Output the (X, Y) coordinate of the center of the cell containing the given text.  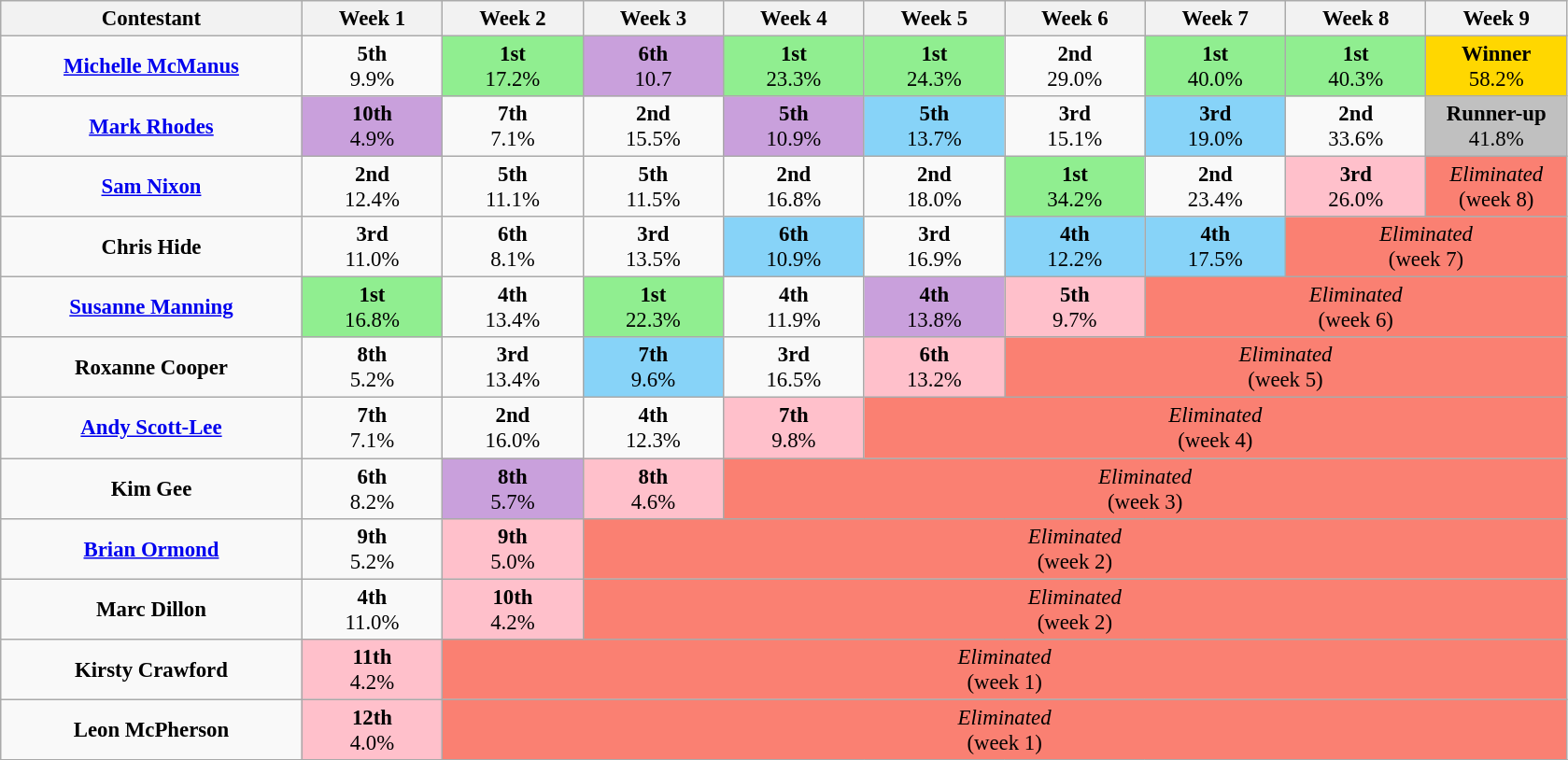
2nd29.0% (1075, 67)
1st17.2% (513, 67)
5th11.5% (653, 187)
4th11.0% (372, 609)
Andy Scott-Lee (151, 428)
Eliminated(week 7) (1427, 246)
10th4.9% (372, 127)
Eliminated(week 8) (1496, 187)
6th10.7 (653, 67)
Susanne Manning (151, 308)
4th17.5% (1215, 246)
Michelle McManus (151, 67)
5th9.7% (1075, 308)
9th5.0% (513, 549)
Leon McPherson (151, 730)
Runner-up41.8% (1496, 127)
5th9.9% (372, 67)
Winner58.2% (1496, 67)
3rd13.5% (653, 246)
1st40.0% (1215, 67)
2nd16.0% (513, 428)
8th5.2% (372, 368)
Week 3 (653, 19)
Sam Nixon (151, 187)
2nd12.4% (372, 187)
Marc Dillon (151, 609)
2nd15.5% (653, 127)
5th11.1% (513, 187)
11th4.2% (372, 669)
4th 12.3% (653, 428)
4th12.2% (1075, 246)
6th8.2% (372, 489)
Week 5 (934, 19)
7th9.8% (794, 428)
2nd18.0% (934, 187)
1st16.8% (372, 308)
3rd26.0% (1356, 187)
Week 7 (1215, 19)
Contestant (151, 19)
Week 4 (794, 19)
8th5.7% (513, 489)
Week 8 (1356, 19)
12th4.0% (372, 730)
Eliminated(week 6) (1356, 308)
4th13.4% (513, 308)
2nd33.6% (1356, 127)
1st34.2% (1075, 187)
6th8.1% (513, 246)
5th13.7% (934, 127)
1st23.3% (794, 67)
Eliminated(week 5) (1286, 368)
1st22.3% (653, 308)
4th13.8% (934, 308)
Mark Rhodes (151, 127)
Week 6 (1075, 19)
Week 2 (513, 19)
Week 1 (372, 19)
6th13.2% (934, 368)
3rd11.0% (372, 246)
6th10.9% (794, 246)
3rd16.9% (934, 246)
10th4.2% (513, 609)
1st24.3% (934, 67)
Week 9 (1496, 19)
9th5.2% (372, 549)
8th4.6% (653, 489)
5th10.9% (794, 127)
3rd16.5% (794, 368)
Eliminated(week 3) (1145, 489)
2nd23.4% (1215, 187)
3rd13.4% (513, 368)
Roxanne Cooper (151, 368)
Eliminated(week 4) (1215, 428)
Brian Ormond (151, 549)
Kim Gee (151, 489)
1st40.3% (1356, 67)
7th9.6% (653, 368)
3rd15.1% (1075, 127)
4th11.9% (794, 308)
Chris Hide (151, 246)
Kirsty Crawford (151, 669)
2nd16.8% (794, 187)
3rd19.0% (1215, 127)
